Extract the [X, Y] coordinate from the center of the cell holding the provided text.  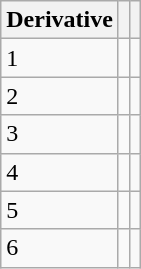
3 [60, 134]
4 [60, 172]
Derivative [60, 20]
5 [60, 210]
2 [60, 96]
6 [60, 248]
1 [60, 58]
